Detect which cell encompasses the target text, then output its [x, y] center coordinate. 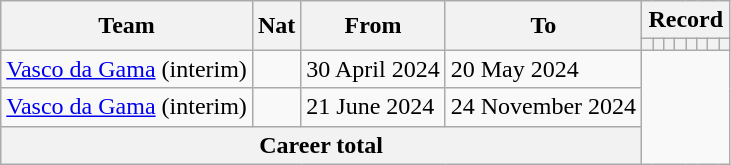
Nat [276, 26]
Team [127, 26]
30 April 2024 [373, 69]
21 June 2024 [373, 107]
Career total [322, 145]
20 May 2024 [543, 69]
Record [686, 20]
To [543, 26]
24 November 2024 [543, 107]
From [373, 26]
